Output the [x, y] coordinate of the center of the cell containing the given text.  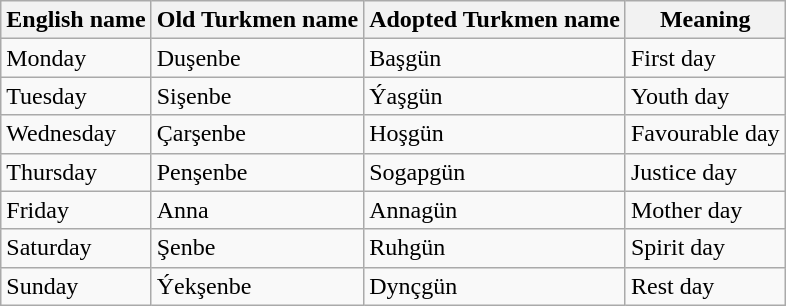
Çarşenbe [257, 134]
Penşenbe [257, 172]
Şenbe [257, 248]
Wednesday [76, 134]
Ýekşenbe [257, 286]
English name [76, 20]
Mother day [705, 210]
Anna [257, 210]
Saturday [76, 248]
Tuesday [76, 96]
Ýaşgün [495, 96]
Dynçgün [495, 286]
Ruhgün [495, 248]
Favourable day [705, 134]
Başgün [495, 58]
Thursday [76, 172]
Adopted Turkmen name [495, 20]
Sogapgün [495, 172]
Duşenbe [257, 58]
Meaning [705, 20]
Sunday [76, 286]
Rest day [705, 286]
Old Turkmen name [257, 20]
Youth day [705, 96]
Spirit day [705, 248]
Sişenbe [257, 96]
First day [705, 58]
Justice day [705, 172]
Annagün [495, 210]
Monday [76, 58]
Friday [76, 210]
Hoşgün [495, 134]
